Output the (x, y) coordinate of the center of the cell containing the given text.  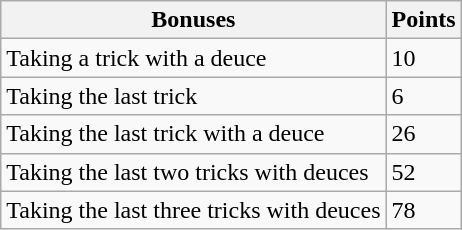
Bonuses (194, 20)
Points (424, 20)
26 (424, 134)
6 (424, 96)
Taking the last three tricks with deuces (194, 210)
52 (424, 172)
Taking a trick with a deuce (194, 58)
10 (424, 58)
Taking the last two tricks with deuces (194, 172)
Taking the last trick with a deuce (194, 134)
Taking the last trick (194, 96)
78 (424, 210)
